Detect which cell encompasses the target text, then output its (x, y) center coordinate. 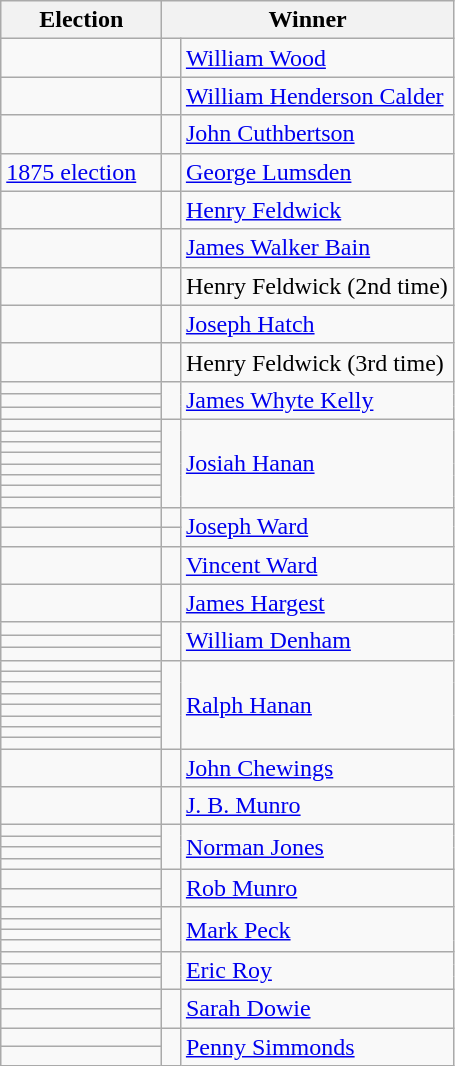
Joseph Hatch (316, 324)
Penny Simmonds (316, 1047)
William Henderson Calder (316, 96)
Henry Feldwick (3rd time) (316, 362)
Josiah Hanan (316, 463)
John Chewings (316, 768)
1875 election (82, 172)
James Hargest (316, 603)
William Wood (316, 58)
Eric Roy (316, 970)
Norman Jones (316, 847)
J. B. Munro (316, 806)
John Cuthbertson (316, 134)
Winner (308, 20)
William Denham (316, 641)
Henry Feldwick (316, 210)
Ralph Hanan (316, 704)
Joseph Ward (316, 527)
George Lumsden (316, 172)
Rob Munro (316, 888)
Mark Peck (316, 929)
Sarah Dowie (316, 1008)
Henry Feldwick (2nd time) (316, 286)
Vincent Ward (316, 565)
James Walker Bain (316, 248)
Election (82, 20)
James Whyte Kelly (316, 400)
